Output the (X, Y) coordinate of the center of the cell containing the given text.  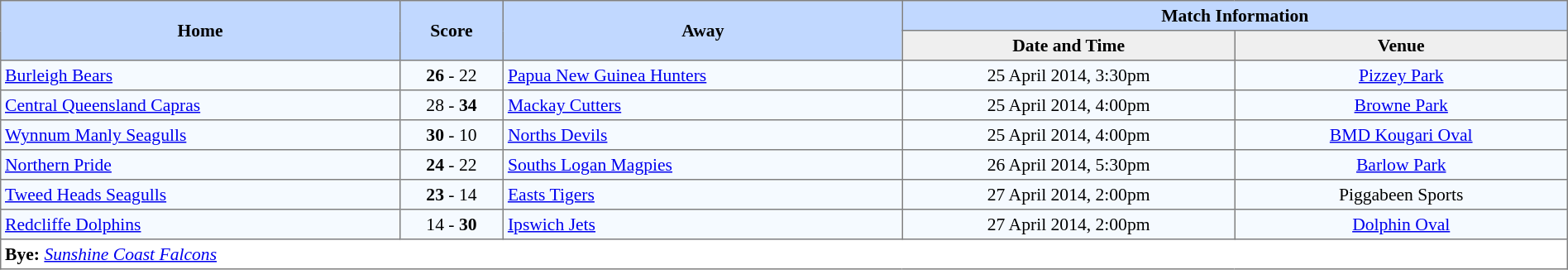
23 - 14 (452, 195)
Away (703, 31)
Redcliffe Dolphins (200, 224)
Barlow Park (1401, 165)
Papua New Guinea Hunters (703, 75)
14 - 30 (452, 224)
Norths Devils (703, 135)
Browne Park (1401, 105)
Northern Pride (200, 165)
Dolphin Oval (1401, 224)
Home (200, 31)
Burleigh Bears (200, 75)
26 April 2014, 5:30pm (1068, 165)
30 - 10 (452, 135)
28 - 34 (452, 105)
Pizzey Park (1401, 75)
Date and Time (1068, 46)
Central Queensland Capras (200, 105)
26 - 22 (452, 75)
BMD Kougari Oval (1401, 135)
Match Information (1235, 16)
Score (452, 31)
Tweed Heads Seagulls (200, 195)
25 April 2014, 3:30pm (1068, 75)
Wynnum Manly Seagulls (200, 135)
Mackay Cutters (703, 105)
Souths Logan Magpies (703, 165)
Venue (1401, 46)
Piggabeen Sports (1401, 195)
Ipswich Jets (703, 224)
24 - 22 (452, 165)
Bye: Sunshine Coast Falcons (784, 254)
Easts Tigers (703, 195)
